Pinpoint the cell where the given text exists, returning its (x, y) midpoint coordinate. 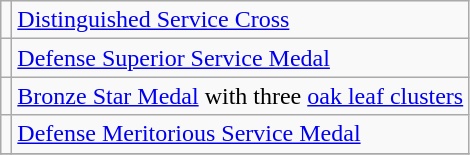
Distinguished Service Cross (240, 20)
Bronze Star Medal with three oak leaf clusters (240, 96)
Defense Superior Service Medal (240, 58)
Defense Meritorious Service Medal (240, 134)
